From the cell containing the given text, extract its center point as [X, Y] coordinate. 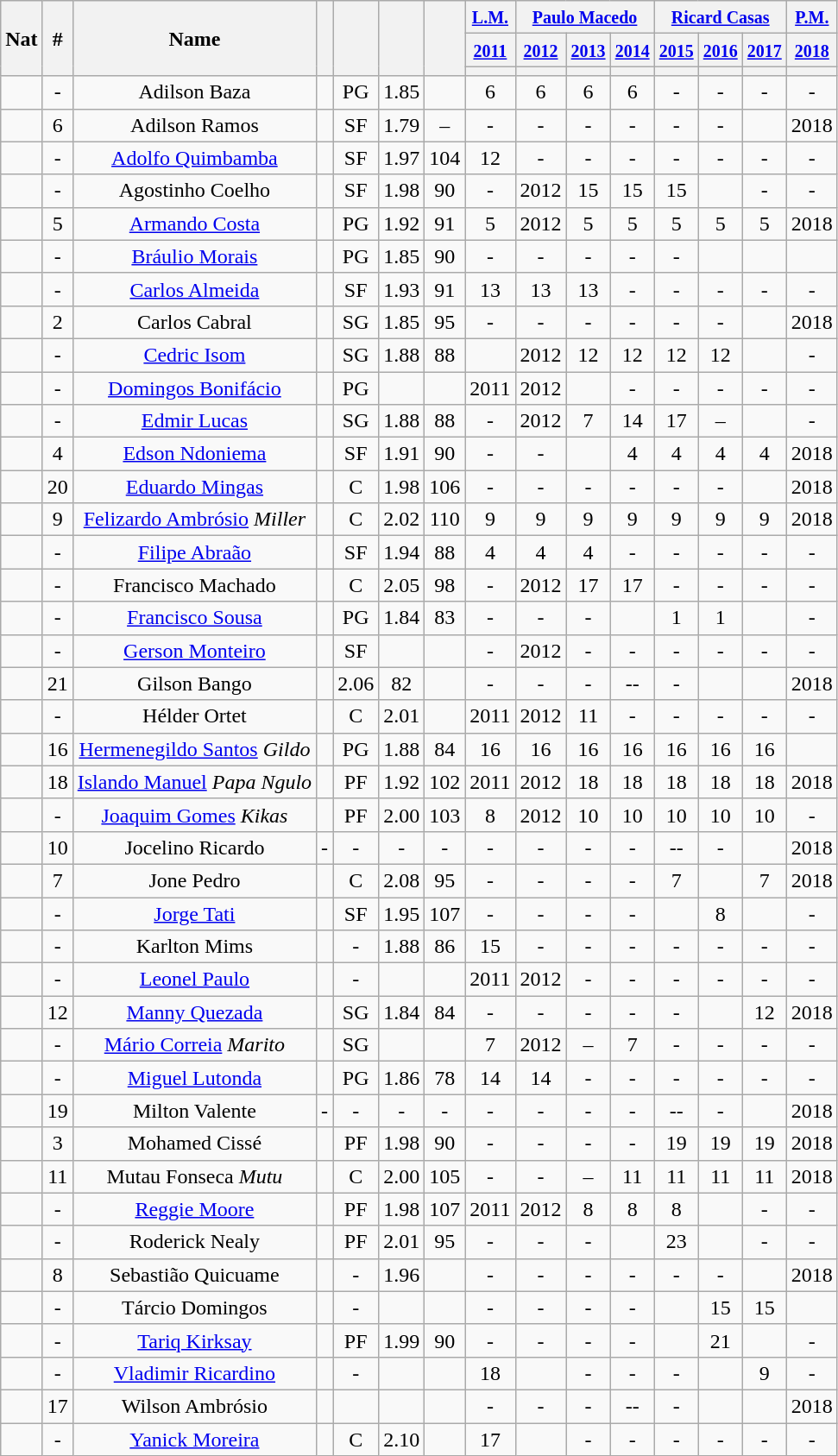
Reggie Moore [194, 1209]
2017 [765, 50]
23 [677, 1242]
2015 [677, 50]
1.79 [402, 125]
3 [57, 1144]
Adilson Baza [194, 92]
Edmir Lucas [194, 421]
Roderick Nealy [194, 1242]
Mário Correia Marito [194, 1045]
1.97 [402, 158]
1.93 [402, 289]
Mohamed Cissé [194, 1144]
Jocelino Ricardo [194, 848]
1.95 [402, 914]
83 [445, 618]
Carlos Almeida [194, 289]
78 [445, 1078]
Manny Quezada [194, 1012]
Agostinho Coelho [194, 191]
2.10 [402, 1439]
Armando Costa [194, 224]
106 [445, 487]
Felizardo Ambrósio Miller [194, 520]
2013 [589, 50]
20 [57, 487]
86 [445, 947]
Filipe Abraão [194, 552]
Francisco Sousa [194, 618]
Ricard Casas [720, 17]
Hélder Ortet [194, 716]
Domingos Bonifácio [194, 388]
P.M. [811, 17]
Edson Ndoniema [194, 454]
Eduardo Mingas [194, 487]
Milton Valente [194, 1111]
Adolfo Quimbamba [194, 158]
Tárcio Domingos [194, 1308]
# [57, 38]
2.02 [402, 520]
105 [445, 1176]
Tariq Kirksay [194, 1340]
Paulo Macedo [585, 17]
Adilson Ramos [194, 125]
Vladimir Ricardino [194, 1373]
Nat [22, 38]
2 [57, 322]
Hermenegildo Santos Gildo [194, 749]
Francisco Machado [194, 585]
Miguel Lutonda [194, 1078]
110 [445, 520]
Joaquim Gomes Kikas [194, 815]
2014 [632, 50]
Leonel Paulo [194, 980]
Jone Pedro [194, 880]
104 [445, 158]
Islando Manuel Papa Ngulo [194, 782]
Carlos Cabral [194, 322]
1.96 [402, 1275]
2016 [720, 50]
2.05 [402, 585]
1.94 [402, 552]
103 [445, 815]
Yanick Moreira [194, 1439]
Gilson Bango [194, 684]
Bráulio Morais [194, 256]
Karlton Mims [194, 947]
Mutau Fonseca Mutu [194, 1176]
Wilson Ambrósio [194, 1406]
Sebastião Quicuame [194, 1275]
98 [445, 585]
Gerson Monteiro [194, 651]
Name [194, 38]
2.06 [356, 684]
2.08 [402, 880]
Cedric Isom [194, 355]
L.M. [490, 17]
82 [402, 684]
1.91 [402, 454]
102 [445, 782]
Jorge Tati [194, 914]
1.99 [402, 1340]
1.86 [402, 1078]
